Detect which cell encompasses the target text, then output its [X, Y] center coordinate. 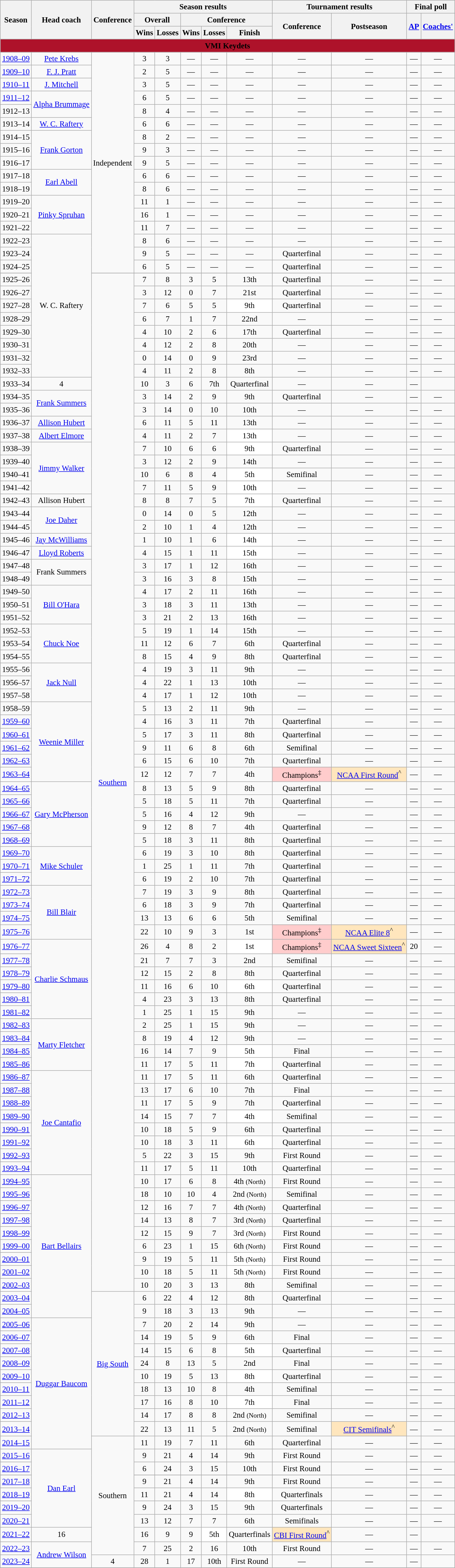
1953–54 [16, 644]
Tournament results [340, 7]
28 [144, 1561]
17th [249, 332]
22nd [249, 319]
1985–86 [16, 1064]
2011–12 [16, 1402]
26 [144, 946]
1957–58 [16, 696]
1943–44 [16, 514]
Season results [203, 7]
1996–97 [16, 1207]
1923–24 [16, 254]
1950–51 [16, 605]
Dan Earl [61, 1488]
Season [16, 20]
1926–27 [16, 293]
1986–87 [16, 1077]
Finish [249, 33]
Coaches' [438, 26]
1924–25 [16, 267]
CIT Semifinals^ [369, 1429]
Chuck Noe [61, 644]
1991–92 [16, 1142]
1990–91 [16, 1129]
2007–08 [16, 1350]
2013–14 [16, 1429]
1951–52 [16, 618]
Postseason [369, 26]
Overall [157, 20]
1966–67 [16, 814]
1937–38 [16, 436]
1979–80 [16, 986]
1995–96 [16, 1194]
1984–85 [16, 1051]
1958–59 [16, 709]
1930–31 [16, 345]
1935–36 [16, 410]
Joe Cantafio [61, 1123]
1940–41 [16, 475]
1964–65 [16, 788]
1948–49 [16, 579]
2020–21 [16, 1521]
1912–13 [16, 111]
F. J. Pratt [61, 72]
23rd [249, 358]
1938–39 [16, 449]
1928–29 [16, 319]
Big South [113, 1364]
CBI First Round^ [302, 1534]
Lloyd Roberts [61, 553]
1973–74 [16, 905]
1969–70 [16, 853]
1983–84 [16, 1038]
1999–00 [16, 1246]
1917–18 [16, 176]
Earl Abell [61, 183]
Final poll [430, 7]
2006–07 [16, 1337]
1947–48 [16, 566]
Jack Null [61, 682]
2005–06 [16, 1324]
1944–45 [16, 527]
Marty Fletcher [61, 1045]
AP [414, 26]
1915–16 [16, 150]
1931–32 [16, 358]
2019–20 [16, 1508]
1911–12 [16, 98]
2008–09 [16, 1363]
1908–09 [16, 59]
2022–23 [16, 1548]
Joe Daher [61, 520]
1910–11 [16, 85]
1918–19 [16, 189]
2003–04 [16, 1298]
1934–35 [16, 397]
NCAA Sweet Sixteen^ [369, 946]
1963–64 [16, 774]
1977–78 [16, 960]
1920–21 [16, 215]
Gary McPherson [61, 814]
Frank Gorton [61, 150]
1925–26 [16, 280]
2009–10 [16, 1376]
Bart Bellairs [61, 1246]
1932–33 [16, 371]
2012–13 [16, 1415]
1968–69 [16, 840]
6th (North) [249, 1246]
Duggar Baucom [61, 1383]
2016–17 [16, 1469]
1989–90 [16, 1116]
2010–11 [16, 1389]
1939–40 [16, 462]
20th [249, 345]
1987–88 [16, 1090]
2002–03 [16, 1285]
Independent [113, 162]
1945–46 [16, 540]
1981–82 [16, 1012]
1955–56 [16, 670]
1971–72 [16, 879]
1916–17 [16, 163]
1952–53 [16, 631]
1974–75 [16, 918]
1994–95 [16, 1181]
Pinky Spruhan [61, 215]
1962–63 [16, 760]
1929–30 [16, 332]
Bill O'Hara [61, 605]
2015–16 [16, 1456]
1975–76 [16, 932]
VMI Keydets [228, 46]
Head coach [61, 20]
1976–77 [16, 946]
2017–18 [16, 1482]
1954–55 [16, 657]
J. Mitchell [61, 85]
1927–28 [16, 306]
Alpha Brummage [61, 104]
1982–83 [16, 1025]
1933–34 [16, 384]
Mike Schuler [61, 866]
1922–23 [16, 241]
Pete Krebs [61, 59]
Albert Elmore [61, 436]
1959–60 [16, 722]
NCAA First Round^ [369, 774]
1988–89 [16, 1103]
1980–81 [16, 999]
Jay McWilliams [61, 540]
2021–22 [16, 1534]
1998–99 [16, 1233]
1942–43 [16, 501]
1913–14 [16, 124]
2014–15 [16, 1443]
1961–62 [16, 748]
1960–61 [16, 735]
Weenie Miller [61, 742]
1992–93 [16, 1155]
2004–05 [16, 1311]
1941–42 [16, 488]
2018–19 [16, 1495]
1909–10 [16, 72]
1956–57 [16, 683]
21st [249, 293]
1997–98 [16, 1220]
1936–37 [16, 423]
1919–20 [16, 202]
2000–01 [16, 1259]
1921–22 [16, 228]
1965–66 [16, 801]
NCAA Elite 8^ [369, 932]
1978–79 [16, 973]
1914–15 [16, 137]
Andrew Wilson [61, 1555]
Jimmy Walker [61, 468]
Charlie Schmaus [61, 979]
1946–47 [16, 553]
1970–71 [16, 866]
1993–94 [16, 1168]
1967–68 [16, 827]
2023–24 [16, 1561]
1972–73 [16, 892]
Semifinals [302, 1521]
2001–02 [16, 1272]
Bill Blair [61, 913]
1949–50 [16, 592]
